Determine the (X, Y) coordinate at the center of the cell enclosing the given text.  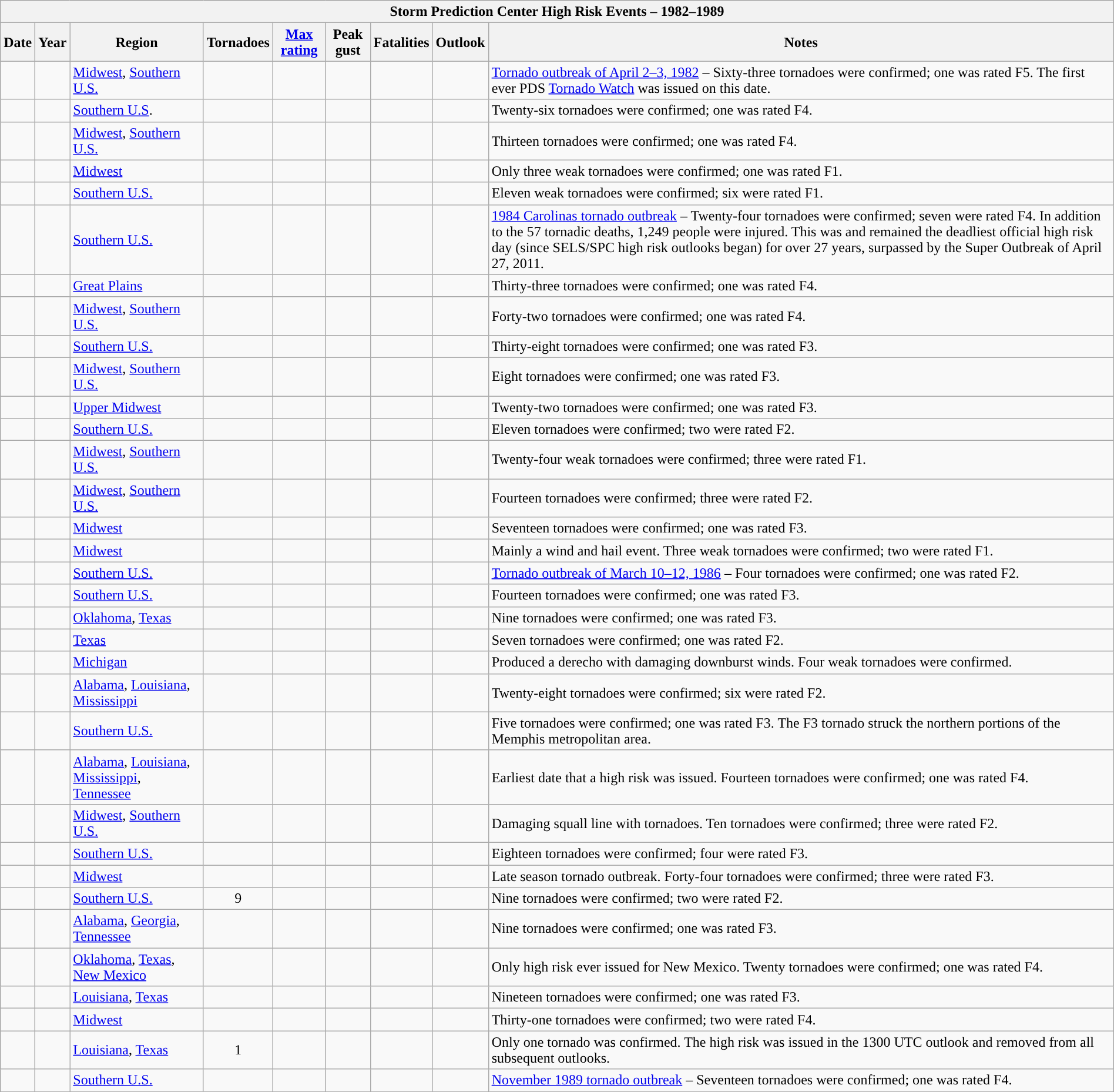
Nineteen tornadoes were confirmed; one was rated F3. (801, 997)
Storm Prediction Center High Risk Events – 1982–1989 (557, 12)
Tornado outbreak of March 10–12, 1986 – Four tornadoes were confirmed; one was rated F2. (801, 573)
Fatalities (401, 42)
Eleven weak tornadoes were confirmed; six were rated F1. (801, 193)
Seventeen tornadoes were confirmed; one was rated F3. (801, 528)
Produced a derecho with damaging downburst winds. Four weak tornadoes were confirmed. (801, 662)
Thirteen tornadoes were confirmed; one was rated F4. (801, 141)
Year (53, 42)
Only three weak tornadoes were confirmed; one was rated F1. (801, 171)
Earliest date that a high risk was issued. Fourteen tornadoes were confirmed; one was rated F4. (801, 777)
Oklahoma, Texas (136, 618)
November 1989 tornado outbreak – Seventeen tornadoes were confirmed; one was rated F4. (801, 1080)
Seven tornadoes were confirmed; one was rated F2. (801, 640)
Texas (136, 640)
1 (238, 1050)
Twenty-two tornadoes were confirmed; one was rated F3. (801, 407)
Alabama, Georgia, Tennessee (136, 929)
9 (238, 899)
Great Plains (136, 286)
Damaging squall line with tornadoes. Ten tornadoes were confirmed; three were rated F2. (801, 823)
Upper Midwest (136, 407)
Nine tornadoes were confirmed; two were rated F2. (801, 899)
Thirty-eight tornadoes were confirmed; one was rated F3. (801, 346)
Date (18, 42)
Twenty-eight tornadoes were confirmed; six were rated F2. (801, 692)
Twenty-six tornadoes were confirmed; one was rated F4. (801, 110)
Mainly a wind and hail event. Three weak tornadoes were confirmed; two were rated F1. (801, 551)
Tornadoes (238, 42)
Fourteen tornadoes were confirmed; one was rated F3. (801, 595)
Eighteen tornadoes were confirmed; four were rated F3. (801, 853)
Peak gust (348, 42)
Only high risk ever issued for New Mexico. Twenty tornadoes were confirmed; one was rated F4. (801, 967)
Max rating (299, 42)
Region (136, 42)
Alabama, Louisiana, Mississippi (136, 692)
Outlook (461, 42)
Late season tornado outbreak. Forty-four tornadoes were confirmed; three were rated F3. (801, 876)
Twenty-four weak tornadoes were confirmed; three were rated F1. (801, 460)
Eleven tornadoes were confirmed; two were rated F2. (801, 430)
Oklahoma, Texas, New Mexico (136, 967)
Forty-two tornadoes were confirmed; one was rated F4. (801, 316)
Notes (801, 42)
Fourteen tornadoes were confirmed; three were rated F2. (801, 498)
Thirty-one tornadoes were confirmed; two were rated F4. (801, 1020)
Thirty-three tornadoes were confirmed; one was rated F4. (801, 286)
Five tornadoes were confirmed; one was rated F3. The F3 tornado struck the northern portions of the Memphis metropolitan area. (801, 731)
Eight tornadoes were confirmed; one was rated F3. (801, 376)
Alabama, Louisiana, Mississippi, Tennessee (136, 777)
Only one tornado was confirmed. The high risk was issued in the 1300 UTC outlook and removed from all subsequent outlooks. (801, 1050)
Michigan (136, 662)
